Pinpoint the cell where the given text exists, returning its [x, y] midpoint coordinate. 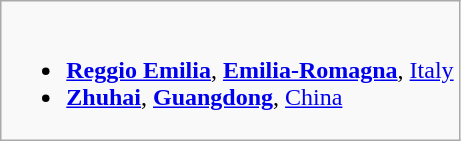
Reggio Emilia, Emilia-Romagna, Italy Zhuhai, Guangdong, China [230, 71]
